Identify which cell holds the provided text, then report its (x, y) central coordinate. 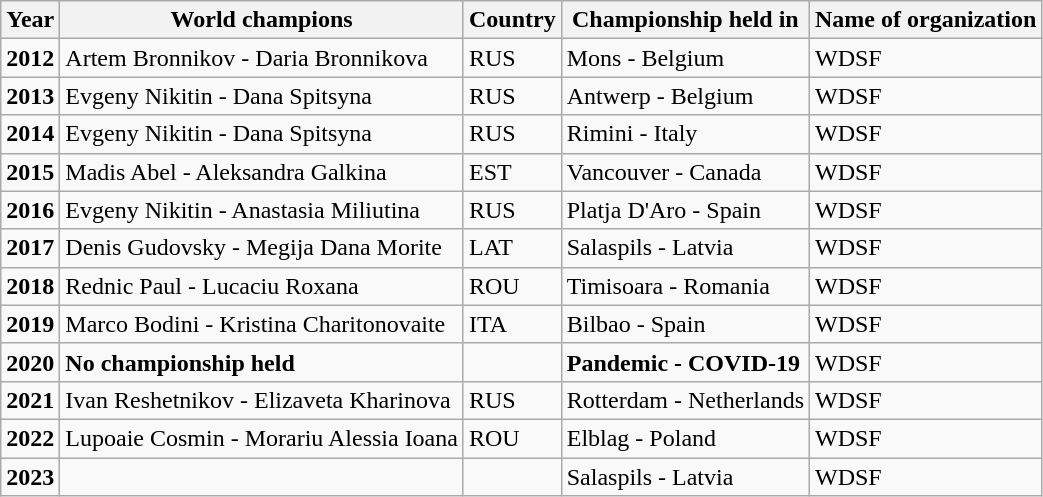
Platja D'Aro - Spain (685, 210)
Bilbao - Spain (685, 324)
Artem Bronnikov - Daria Bronnikova (262, 58)
No championship held (262, 362)
Elblag - Poland (685, 438)
2015 (30, 172)
Lupoaie Cosmin - Morariu Alessia Ioana (262, 438)
LAT (512, 248)
Madis Abel - Aleksandra Galkina (262, 172)
2017 (30, 248)
Name of organization (926, 20)
ITA (512, 324)
Country (512, 20)
Rimini - Italy (685, 134)
2016 (30, 210)
2012 (30, 58)
2018 (30, 286)
Mons - Belgium (685, 58)
Marco Bodini - Kristina Charitonovaite (262, 324)
Championship held in (685, 20)
2013 (30, 96)
Rotterdam - Netherlands (685, 400)
Ivan Reshetnikov - Elizaveta Kharinova (262, 400)
EST (512, 172)
Antwerp - Belgium (685, 96)
World champions (262, 20)
2019 (30, 324)
2022 (30, 438)
2014 (30, 134)
2023 (30, 477)
2021 (30, 400)
Rednic Paul - Lucaciu Roxana (262, 286)
Evgeny Nikitin - Anastasia Miliutina (262, 210)
Year (30, 20)
2020 (30, 362)
Denis Gudovsky - Megija Dana Morite (262, 248)
Pandemic - COVID-19 (685, 362)
Vancouver - Canada (685, 172)
Timisoara - Romania (685, 286)
